Return the (x, y) coordinate for the center point of the cell that contains the specified text.  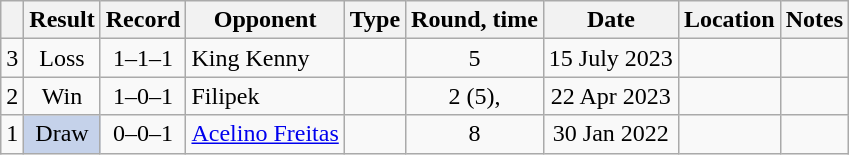
Record (143, 20)
22 Apr 2023 (610, 96)
3 (12, 58)
1–1–1 (143, 58)
Loss (62, 58)
Type (374, 20)
8 (475, 134)
1–0–1 (143, 96)
Round, time (475, 20)
Draw (62, 134)
Notes (814, 20)
Result (62, 20)
Opponent (265, 20)
1 (12, 134)
2 (5), (475, 96)
5 (475, 58)
Acelino Freitas (265, 134)
0–0–1 (143, 134)
Date (610, 20)
Location (729, 20)
30 Jan 2022 (610, 134)
15 July 2023 (610, 58)
Filipek (265, 96)
2 (12, 96)
King Kenny (265, 58)
Win (62, 96)
